Provide the (x, y) coordinate of the cell's center where the given text is located.  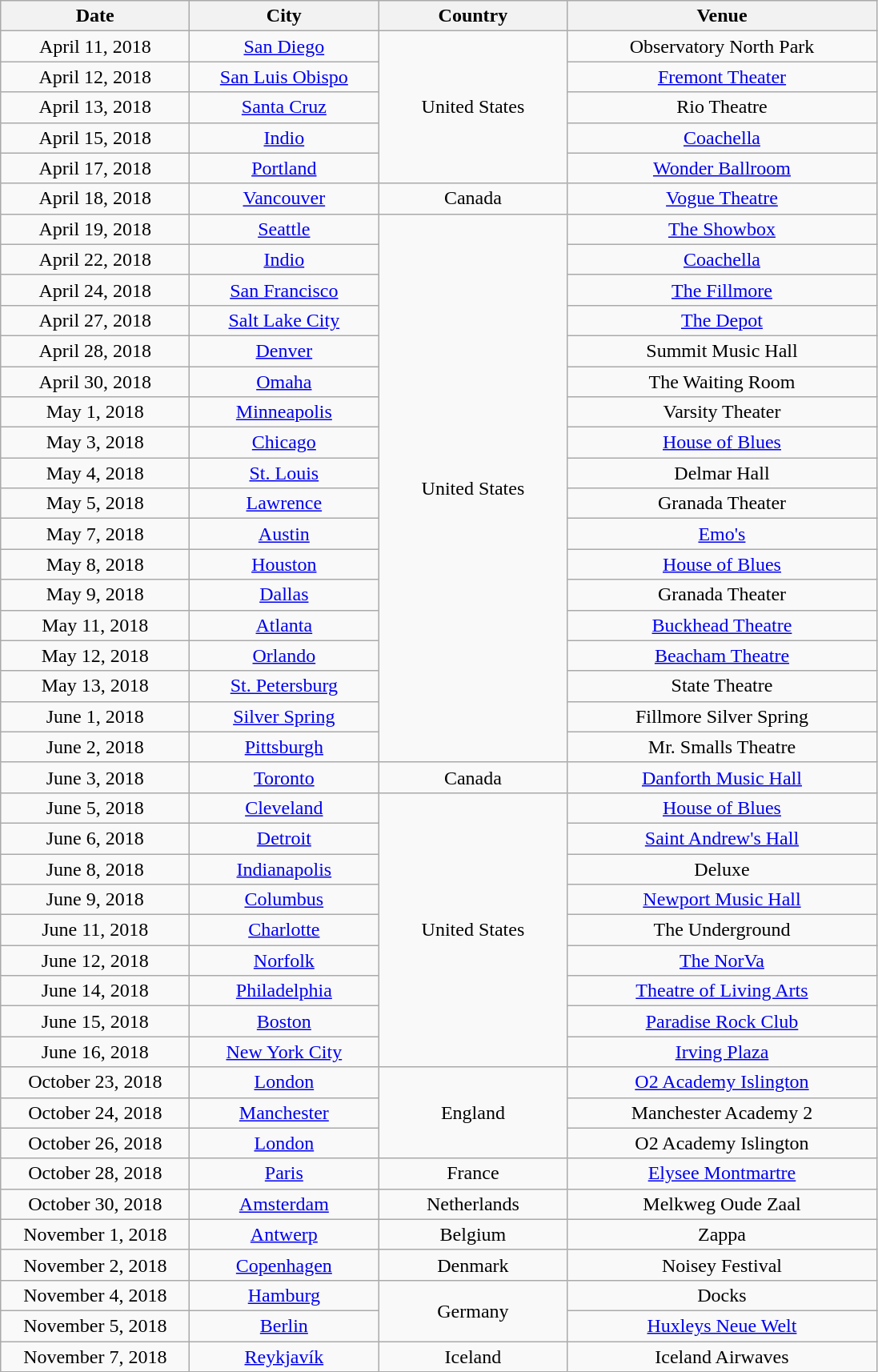
San Luis Obispo (284, 77)
Germany (473, 1310)
October 24, 2018 (95, 1113)
May 7, 2018 (95, 534)
June 5, 2018 (95, 808)
Reykjavík (284, 1357)
St. Petersburg (284, 686)
June 16, 2018 (95, 1052)
June 8, 2018 (95, 869)
June 12, 2018 (95, 961)
April 30, 2018 (95, 382)
San Diego (284, 46)
Delmar Hall (722, 473)
Paradise Rock Club (722, 1021)
Charlotte (284, 930)
The Depot (722, 320)
April 24, 2018 (95, 290)
City (284, 16)
Lawrence (284, 503)
November 1, 2018 (95, 1234)
Portland (284, 168)
November 7, 2018 (95, 1357)
Mr. Smalls Theatre (722, 747)
Amsterdam (284, 1204)
Austin (284, 534)
Newport Music Hall (722, 900)
Denmark (473, 1265)
Varsity Theater (722, 412)
May 1, 2018 (95, 412)
Indianapolis (284, 869)
Venue (722, 16)
Hamburg (284, 1295)
Seattle (284, 229)
Manchester Academy 2 (722, 1113)
Philadelphia (284, 991)
Deluxe (722, 869)
Cleveland (284, 808)
Observatory North Park (722, 46)
October 30, 2018 (95, 1204)
France (473, 1173)
Copenhagen (284, 1265)
October 23, 2018 (95, 1082)
Elysee Montmartre (722, 1173)
Emo's (722, 534)
November 4, 2018 (95, 1295)
June 9, 2018 (95, 900)
Denver (284, 351)
June 15, 2018 (95, 1021)
April 28, 2018 (95, 351)
Atlanta (284, 625)
Detroit (284, 838)
May 9, 2018 (95, 595)
Rio Theatre (722, 107)
Theatre of Living Arts (722, 991)
Iceland Airwaves (722, 1357)
Manchester (284, 1113)
April 19, 2018 (95, 229)
June 11, 2018 (95, 930)
New York City (284, 1052)
Pittsburgh (284, 747)
Vogue Theatre (722, 199)
Date (95, 16)
April 17, 2018 (95, 168)
Fillmore Silver Spring (722, 716)
Country (473, 16)
Belgium (473, 1234)
Netherlands (473, 1204)
England (473, 1113)
June 1, 2018 (95, 716)
Docks (722, 1295)
May 5, 2018 (95, 503)
November 2, 2018 (95, 1265)
May 4, 2018 (95, 473)
Saint Andrew's Hall (722, 838)
October 28, 2018 (95, 1173)
May 13, 2018 (95, 686)
April 27, 2018 (95, 320)
Zappa (722, 1234)
Wonder Ballroom (722, 168)
Antwerp (284, 1234)
June 2, 2018 (95, 747)
Boston (284, 1021)
Danforth Music Hall (722, 777)
Iceland (473, 1357)
Houston (284, 564)
Omaha (284, 382)
State Theatre (722, 686)
The Underground (722, 930)
Santa Cruz (284, 107)
The Fillmore (722, 290)
Norfolk (284, 961)
Paris (284, 1173)
Berlin (284, 1326)
June 6, 2018 (95, 838)
Buckhead Theatre (722, 625)
May 8, 2018 (95, 564)
May 11, 2018 (95, 625)
Columbus (284, 900)
Orlando (284, 656)
Huxleys Neue Welt (722, 1326)
April 22, 2018 (95, 259)
May 12, 2018 (95, 656)
Irving Plaza (722, 1052)
St. Louis (284, 473)
May 3, 2018 (95, 443)
Noisey Festival (722, 1265)
November 5, 2018 (95, 1326)
April 15, 2018 (95, 138)
Chicago (284, 443)
The Showbox (722, 229)
April 13, 2018 (95, 107)
April 12, 2018 (95, 77)
The NorVa (722, 961)
June 14, 2018 (95, 991)
The Waiting Room (722, 382)
April 18, 2018 (95, 199)
Salt Lake City (284, 320)
Dallas (284, 595)
Minneapolis (284, 412)
Toronto (284, 777)
Silver Spring (284, 716)
Vancouver (284, 199)
April 11, 2018 (95, 46)
October 26, 2018 (95, 1143)
San Francisco (284, 290)
Melkweg Oude Zaal (722, 1204)
Fremont Theater (722, 77)
Summit Music Hall (722, 351)
Beacham Theatre (722, 656)
June 3, 2018 (95, 777)
